Locate the cell with the specified text and output its [x, y] center coordinate. 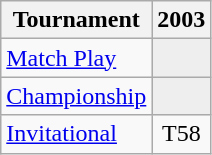
Championship [76, 96]
Match Play [76, 58]
Invitational [76, 134]
T58 [182, 134]
Tournament [76, 20]
2003 [182, 20]
